Determine the (X, Y) coordinate at the center of the cell enclosing the given text.  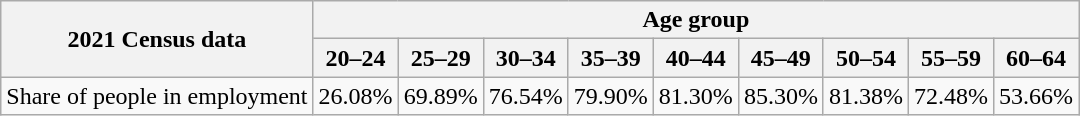
81.30% (696, 96)
40–44 (696, 58)
72.48% (950, 96)
53.66% (1036, 96)
20–24 (356, 58)
35–39 (610, 58)
76.54% (526, 96)
55–59 (950, 58)
25–29 (440, 58)
60–64 (1036, 58)
30–34 (526, 58)
50–54 (866, 58)
26.08% (356, 96)
81.38% (866, 96)
69.89% (440, 96)
Age group (696, 20)
2021 Census data (157, 39)
79.90% (610, 96)
85.30% (780, 96)
Share of people in employment (157, 96)
45–49 (780, 58)
